Return the (X, Y) coordinate for the center point of the cell that contains the specified text.  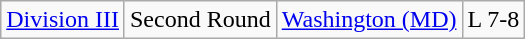
Washington (MD) (369, 20)
Second Round (200, 20)
Division III (63, 20)
L 7-8 (494, 20)
